Return the (X, Y) coordinate for the center point of the cell that contains the specified text.  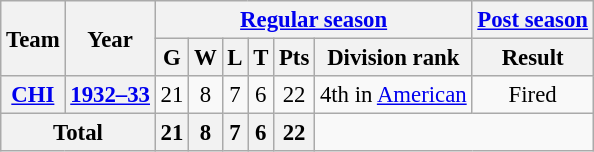
L (235, 58)
Regular season (314, 20)
W (206, 58)
CHI (33, 95)
Total (78, 133)
Post season (532, 20)
4th in American (394, 95)
Pts (294, 58)
Team (33, 38)
Division rank (394, 58)
T (261, 58)
Fired (532, 95)
Year (110, 38)
1932–33 (110, 95)
Result (532, 58)
G (172, 58)
